Return the [X, Y] coordinate for the center point of the cell that contains the specified text.  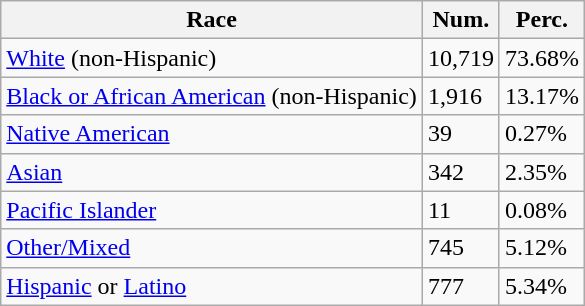
2.35% [542, 172]
Black or African American (non-Hispanic) [212, 96]
Pacific Islander [212, 210]
Asian [212, 172]
10,719 [460, 58]
Num. [460, 20]
745 [460, 248]
13.17% [542, 96]
1,916 [460, 96]
Native American [212, 134]
342 [460, 172]
White (non-Hispanic) [212, 58]
5.34% [542, 286]
Perc. [542, 20]
Other/Mixed [212, 248]
Hispanic or Latino [212, 286]
39 [460, 134]
0.08% [542, 210]
73.68% [542, 58]
0.27% [542, 134]
777 [460, 286]
11 [460, 210]
5.12% [542, 248]
Race [212, 20]
